Detect which cell encompasses the target text, then output its (x, y) center coordinate. 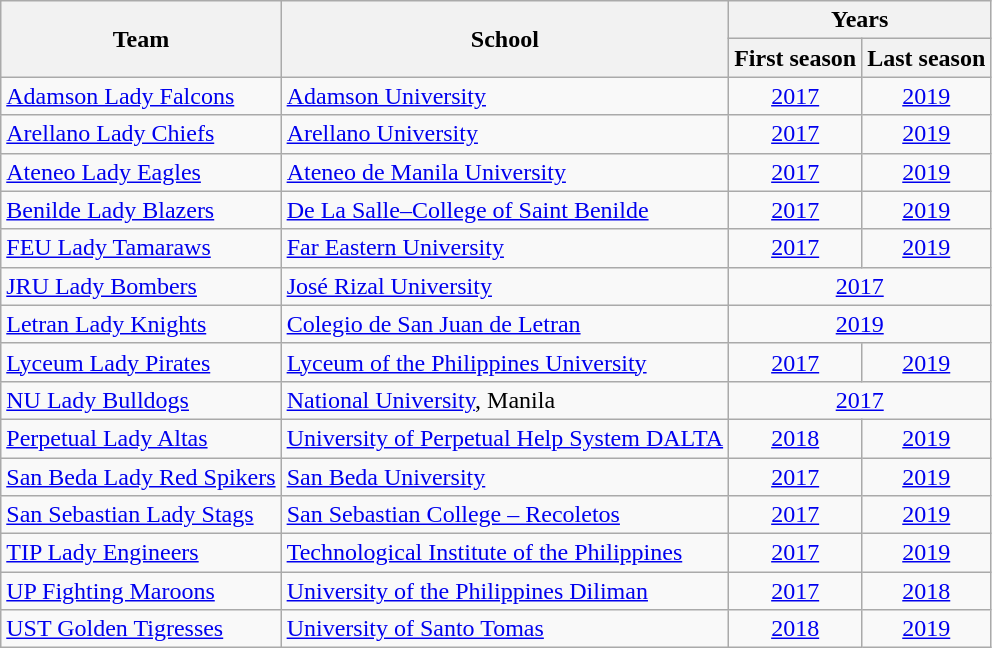
Arellano University (505, 134)
National University, Manila (505, 400)
University of Santo Tomas (505, 629)
Far Eastern University (505, 248)
Arellano Lady Chiefs (141, 134)
Last season (926, 58)
School (505, 39)
NU Lady Bulldogs (141, 400)
De La Salle–College of Saint Benilde (505, 210)
University of Perpetual Help System DALTA (505, 438)
Years (860, 20)
TIP Lady Engineers (141, 553)
JRU Lady Bombers (141, 286)
University of the Philippines Diliman (505, 591)
Perpetual Lady Altas (141, 438)
San Beda Lady Red Spikers (141, 477)
First season (796, 58)
FEU Lady Tamaraws (141, 248)
Ateneo de Manila University (505, 172)
Colegio de San Juan de Letran (505, 324)
José Rizal University (505, 286)
Benilde Lady Blazers (141, 210)
Lyceum of the Philippines University (505, 362)
UP Fighting Maroons (141, 591)
Adamson Lady Falcons (141, 96)
San Sebastian Lady Stags (141, 515)
Letran Lady Knights (141, 324)
Lyceum Lady Pirates (141, 362)
Team (141, 39)
Ateneo Lady Eagles (141, 172)
San Sebastian College – Recoletos (505, 515)
San Beda University (505, 477)
UST Golden Tigresses (141, 629)
Technological Institute of the Philippines (505, 553)
Adamson University (505, 96)
